Scan for the cell matching the given text and deliver its (X, Y) coordinate at center. 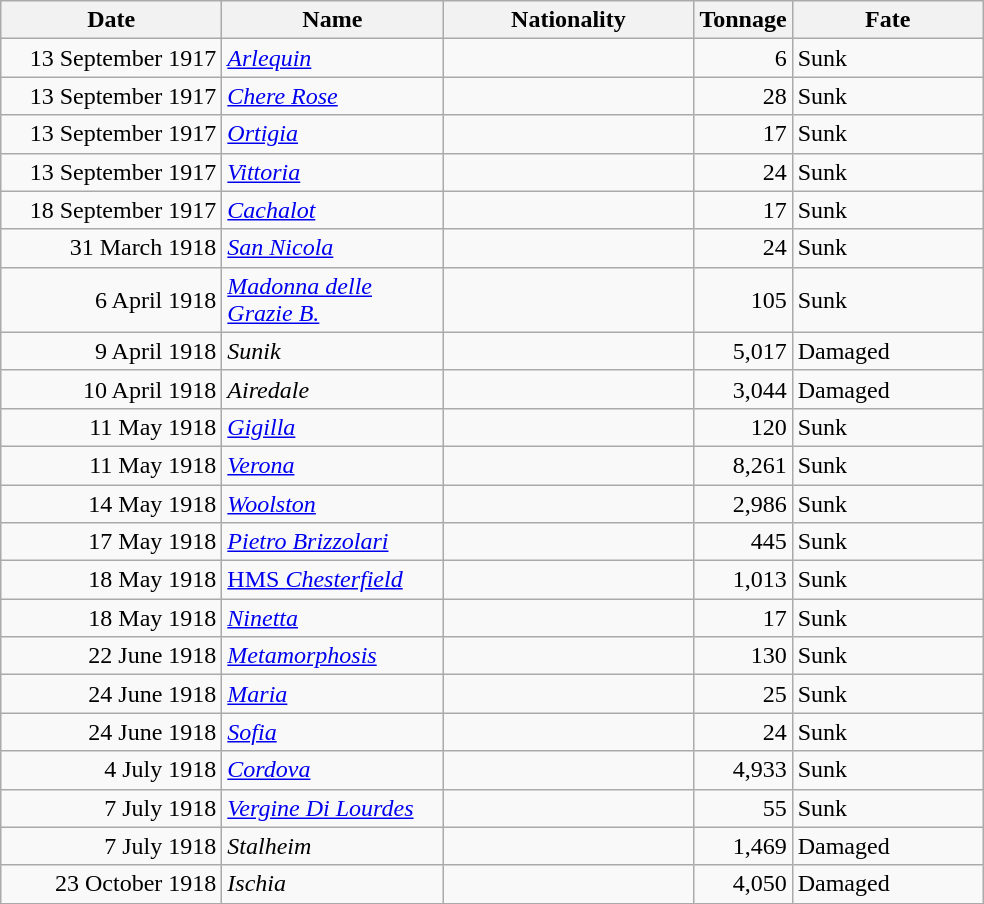
10 April 1918 (112, 389)
445 (743, 542)
HMS Chesterfield (332, 580)
Ischia (332, 884)
Madonna delle Grazie B. (332, 300)
Gigilla (332, 427)
Ninetta (332, 618)
Fate (888, 20)
Vergine Di Lourdes (332, 808)
San Nicola (332, 248)
6 (743, 58)
6 April 1918 (112, 300)
Nationality (568, 20)
4 July 1918 (112, 770)
9 April 1918 (112, 351)
28 (743, 96)
22 June 1918 (112, 656)
5,017 (743, 351)
55 (743, 808)
8,261 (743, 465)
1,469 (743, 846)
4,933 (743, 770)
Airedale (332, 389)
17 May 1918 (112, 542)
Sunik (332, 351)
Date (112, 20)
Name (332, 20)
31 March 1918 (112, 248)
Arlequin (332, 58)
130 (743, 656)
Sofia (332, 732)
1,013 (743, 580)
Verona (332, 465)
Woolston (332, 503)
Stalheim (332, 846)
3,044 (743, 389)
14 May 1918 (112, 503)
Cordova (332, 770)
Tonnage (743, 20)
120 (743, 427)
2,986 (743, 503)
Cachalot (332, 210)
105 (743, 300)
Metamorphosis (332, 656)
Ortigia (332, 134)
Vittoria (332, 172)
Maria (332, 694)
23 October 1918 (112, 884)
Pietro Brizzolari (332, 542)
Chere Rose (332, 96)
4,050 (743, 884)
25 (743, 694)
18 September 1917 (112, 210)
